Locate the cell with the specified text and output its (x, y) center coordinate. 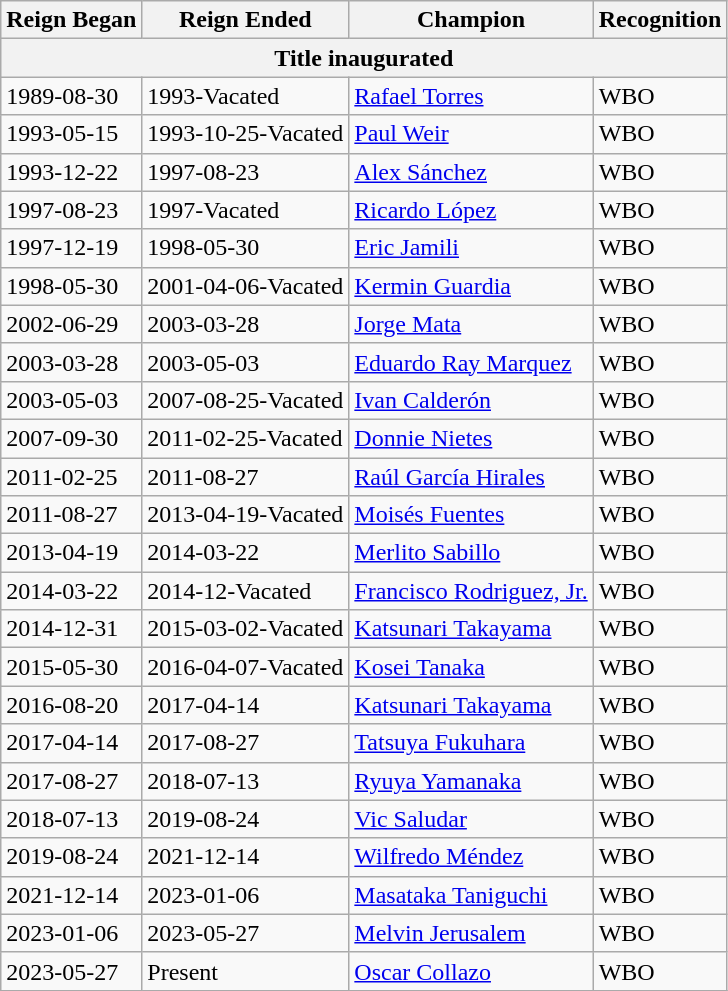
Vic Saludar (471, 819)
Reign Began (72, 20)
2011-02-25-Vacated (246, 438)
2007-08-25-Vacated (246, 400)
Wilfredo Méndez (471, 857)
Melvin Jerusalem (471, 933)
2001-04-06-Vacated (246, 286)
Moisés Fuentes (471, 515)
Donnie Nietes (471, 438)
2002-06-29 (72, 324)
2013-04-19-Vacated (246, 515)
1993-10-25-Vacated (246, 134)
Title inaugurated (364, 58)
2013-04-19 (72, 553)
Eric Jamili (471, 248)
Present (246, 971)
Rafael Torres (471, 96)
1997-12-19 (72, 248)
Ryuya Yamanaka (471, 781)
Alex Sánchez (471, 172)
Masataka Taniguchi (471, 895)
Tatsuya Fukuhara (471, 743)
Jorge Mata (471, 324)
2016-08-20 (72, 705)
Merlito Sabillo (471, 553)
Raúl García Hirales (471, 477)
Paul Weir (471, 134)
Ivan Calderón (471, 400)
Recognition (660, 20)
Reign Ended (246, 20)
Champion (471, 20)
2016-04-07-Vacated (246, 667)
2014-12-31 (72, 629)
1997-Vacated (246, 210)
1993-05-15 (72, 134)
Ricardo López (471, 210)
1989-08-30 (72, 96)
2011-02-25 (72, 477)
Eduardo Ray Marquez (471, 362)
Francisco Rodriguez, Jr. (471, 591)
2014-12-Vacated (246, 591)
Kermin Guardia (471, 286)
2015-05-30 (72, 667)
1993-12-22 (72, 172)
Kosei Tanaka (471, 667)
2015-03-02-Vacated (246, 629)
Oscar Collazo (471, 971)
2007-09-30 (72, 438)
1993-Vacated (246, 96)
